Identify which cell holds the provided text, then report its (X, Y) central coordinate. 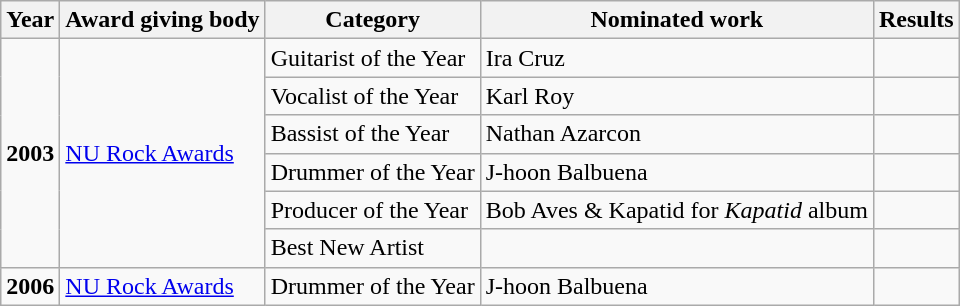
Award giving body (162, 20)
Guitarist of the Year (372, 58)
Vocalist of the Year (372, 96)
Bassist of the Year (372, 134)
Year (30, 20)
Ira Cruz (676, 58)
2003 (30, 153)
Best New Artist (372, 248)
Nathan Azarcon (676, 134)
Nominated work (676, 20)
2006 (30, 286)
Bob Aves & Kapatid for Kapatid album (676, 210)
Results (916, 20)
Category (372, 20)
Producer of the Year (372, 210)
Karl Roy (676, 96)
